Identify which cell holds the provided text, then report its [x, y] central coordinate. 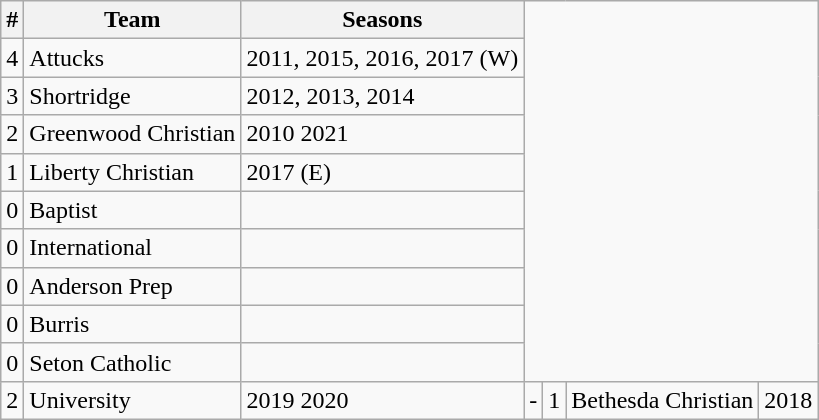
- [534, 400]
Attucks [132, 58]
2018 [788, 400]
Seton Catholic [132, 362]
Shortridge [132, 96]
3 [12, 96]
Burris [132, 324]
2017 (E) [382, 172]
University [132, 400]
International [132, 248]
Baptist [132, 210]
Seasons [382, 20]
2010 2021 [382, 134]
4 [12, 58]
Liberty Christian [132, 172]
2011, 2015, 2016, 2017 (W) [382, 58]
Greenwood Christian [132, 134]
Team [132, 20]
Anderson Prep [132, 286]
2012, 2013, 2014 [382, 96]
# [12, 20]
Bethesda Christian [662, 400]
2019 2020 [382, 400]
